Locate the cell with the specified text and output its (x, y) center coordinate. 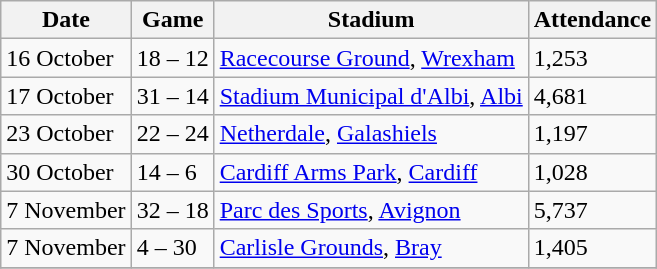
17 October (66, 96)
16 October (66, 58)
Netherdale, Galashiels (371, 134)
Game (172, 20)
32 – 18 (172, 210)
1,253 (592, 58)
1,197 (592, 134)
1,405 (592, 248)
23 October (66, 134)
18 – 12 (172, 58)
14 – 6 (172, 172)
1,028 (592, 172)
22 – 24 (172, 134)
5,737 (592, 210)
Cardiff Arms Park, Cardiff (371, 172)
31 – 14 (172, 96)
4,681 (592, 96)
Stadium (371, 20)
Attendance (592, 20)
Carlisle Grounds, Bray (371, 248)
4 – 30 (172, 248)
Date (66, 20)
30 October (66, 172)
Racecourse Ground, Wrexham (371, 58)
Parc des Sports, Avignon (371, 210)
Stadium Municipal d'Albi, Albi (371, 96)
